Capture the cell that displays the provided text and extract its [X, Y] central coordinate. 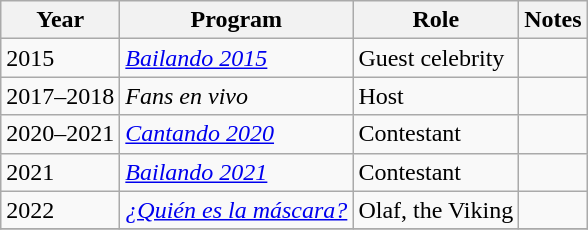
Bailando 2015 [236, 58]
Program [236, 20]
Role [436, 20]
Bailando 2021 [236, 172]
2022 [60, 210]
Guest celebrity [436, 58]
Cantando 2020 [236, 134]
Fans en vivo [236, 96]
Year [60, 20]
Notes [553, 20]
Olaf, the Viking [436, 210]
¿Quién es la máscara? [236, 210]
2020–2021 [60, 134]
2015 [60, 58]
2017–2018 [60, 96]
2021 [60, 172]
Host [436, 96]
